Return (X, Y) of the center of cell containing provided text 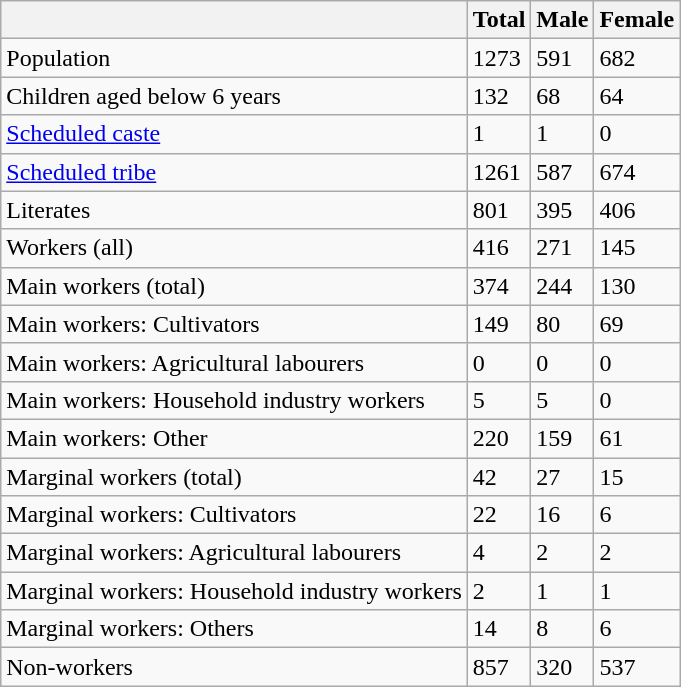
145 (637, 248)
27 (562, 477)
Scheduled caste (234, 134)
Total (499, 20)
Marginal workers: Household industry workers (234, 591)
64 (637, 96)
Literates (234, 210)
132 (499, 96)
22 (499, 515)
416 (499, 248)
591 (562, 58)
801 (499, 210)
220 (499, 438)
244 (562, 286)
42 (499, 477)
8 (562, 629)
682 (637, 58)
69 (637, 324)
14 (499, 629)
80 (562, 324)
68 (562, 96)
130 (637, 286)
271 (562, 248)
857 (499, 667)
Marginal workers: Cultivators (234, 515)
Marginal workers: Others (234, 629)
61 (637, 438)
320 (562, 667)
Main workers: Other (234, 438)
674 (637, 172)
149 (499, 324)
Scheduled tribe (234, 172)
395 (562, 210)
Marginal workers (total) (234, 477)
4 (499, 553)
Children aged below 6 years (234, 96)
1273 (499, 58)
Main workers: Cultivators (234, 324)
537 (637, 667)
Population (234, 58)
16 (562, 515)
374 (499, 286)
587 (562, 172)
Male (562, 20)
1261 (499, 172)
Main workers (total) (234, 286)
Main workers: Agricultural labourers (234, 362)
15 (637, 477)
Main workers: Household industry workers (234, 400)
Female (637, 20)
Marginal workers: Agricultural labourers (234, 553)
Workers (all) (234, 248)
Non-workers (234, 667)
159 (562, 438)
406 (637, 210)
